Output the [X, Y] coordinate of the center of the cell containing the given text.  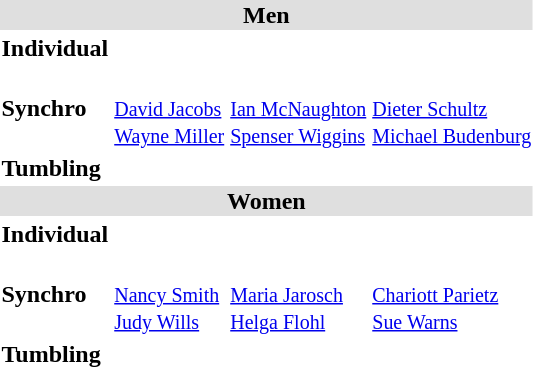
Women [266, 201]
Maria JaroschHelga Flohl [298, 294]
Chariott ParietzSue Warns [452, 294]
Nancy SmithJudy Wills [170, 294]
Tumbling [55, 168]
Ian McNaughton Spenser Wiggins [298, 108]
Men [266, 15]
Dieter SchultzMichael Budenburg [452, 108]
David JacobsWayne Miller [170, 108]
